Capture the cell that displays the provided text and extract its [x, y] central coordinate. 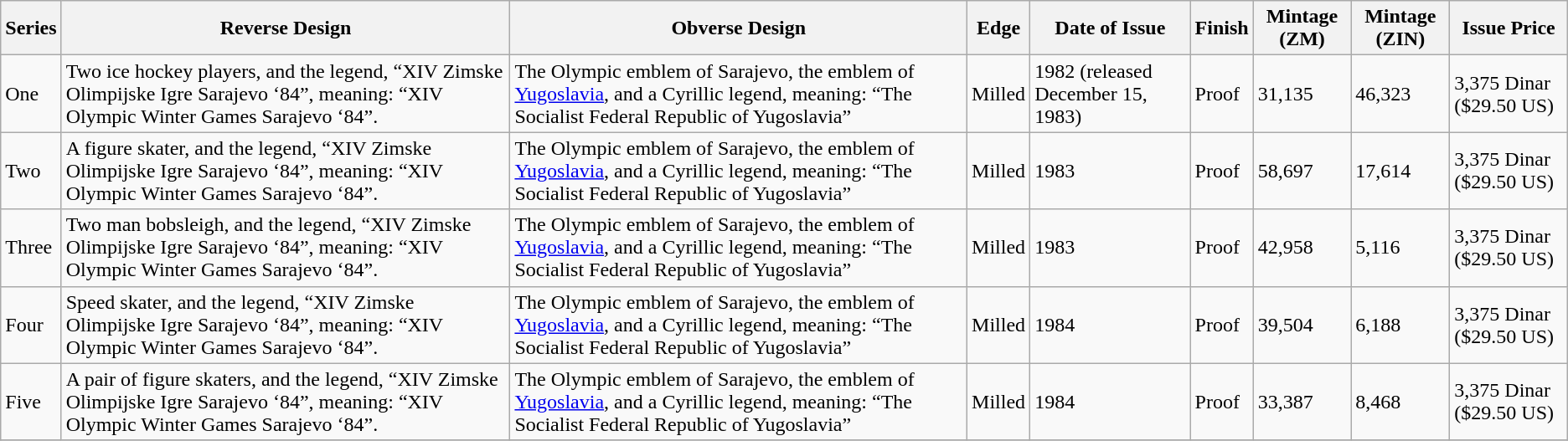
Date of Issue [1111, 28]
1982 (released December 15, 1983) [1111, 94]
Four [31, 325]
Three [31, 248]
Finish [1221, 28]
8,468 [1400, 402]
33,387 [1302, 402]
5,116 [1400, 248]
A pair of figure skaters, and the legend, “XIV Zimske Olimpijske Igre Sarajevo ‘84”, meaning: “XIV Olympic Winter Games Sarajevo ‘84”. [286, 402]
31,135 [1302, 94]
58,697 [1302, 171]
Reverse Design [286, 28]
Speed skater, and the legend, “XIV Zimske Olimpijske Igre Sarajevo ‘84”, meaning: “XIV Olympic Winter Games Sarajevo ‘84”. [286, 325]
46,323 [1400, 94]
42,958 [1302, 248]
Issue Price [1509, 28]
17,614 [1400, 171]
Mintage (ZM) [1302, 28]
6,188 [1400, 325]
Two man bobsleigh, and the legend, “XIV Zimske Olimpijske Igre Sarajevo ‘84”, meaning: “XIV Olympic Winter Games Sarajevo ‘84”. [286, 248]
Series [31, 28]
Obverse Design [739, 28]
One [31, 94]
A figure skater, and the legend, “XIV Zimske Olimpijske Igre Sarajevo ‘84”, meaning: “XIV Olympic Winter Games Sarajevo ‘84”. [286, 171]
Five [31, 402]
Mintage (ZIN) [1400, 28]
Edge [998, 28]
Two [31, 171]
39,504 [1302, 325]
Two ice hockey players, and the legend, “XIV Zimske Olimpijske Igre Sarajevo ‘84”, meaning: “XIV Olympic Winter Games Sarajevo ‘84”. [286, 94]
